Extract the [X, Y] coordinate from the center of the cell holding the provided text.  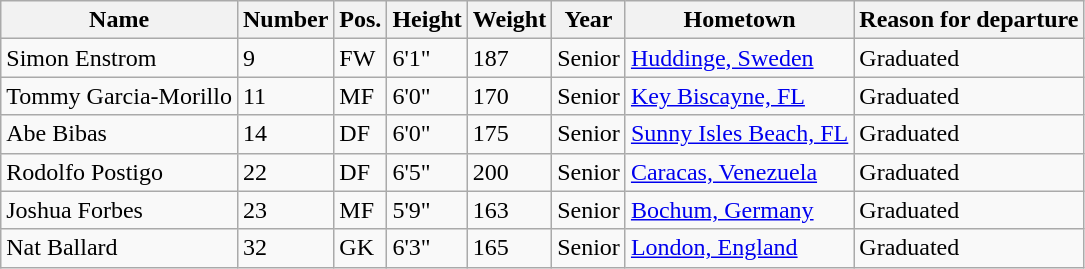
Hometown [739, 20]
23 [285, 210]
Bochum, Germany [739, 210]
FW [360, 58]
170 [509, 96]
6'1" [427, 58]
9 [285, 58]
14 [285, 134]
165 [509, 248]
Number [285, 20]
5'9" [427, 210]
GK [360, 248]
Tommy Garcia-Morillo [120, 96]
163 [509, 210]
22 [285, 172]
11 [285, 96]
Nat Ballard [120, 248]
187 [509, 58]
6'3" [427, 248]
Abe Bibas [120, 134]
Simon Enstrom [120, 58]
Name [120, 20]
Weight [509, 20]
6'5" [427, 172]
Reason for departure [969, 20]
Key Biscayne, FL [739, 96]
Year [589, 20]
Caracas, Venezuela [739, 172]
Huddinge, Sweden [739, 58]
32 [285, 248]
Height [427, 20]
175 [509, 134]
Pos. [360, 20]
200 [509, 172]
Joshua Forbes [120, 210]
Sunny Isles Beach, FL [739, 134]
London, England [739, 248]
Rodolfo Postigo [120, 172]
